Pinpoint the cell where the given text exists, returning its (X, Y) midpoint coordinate. 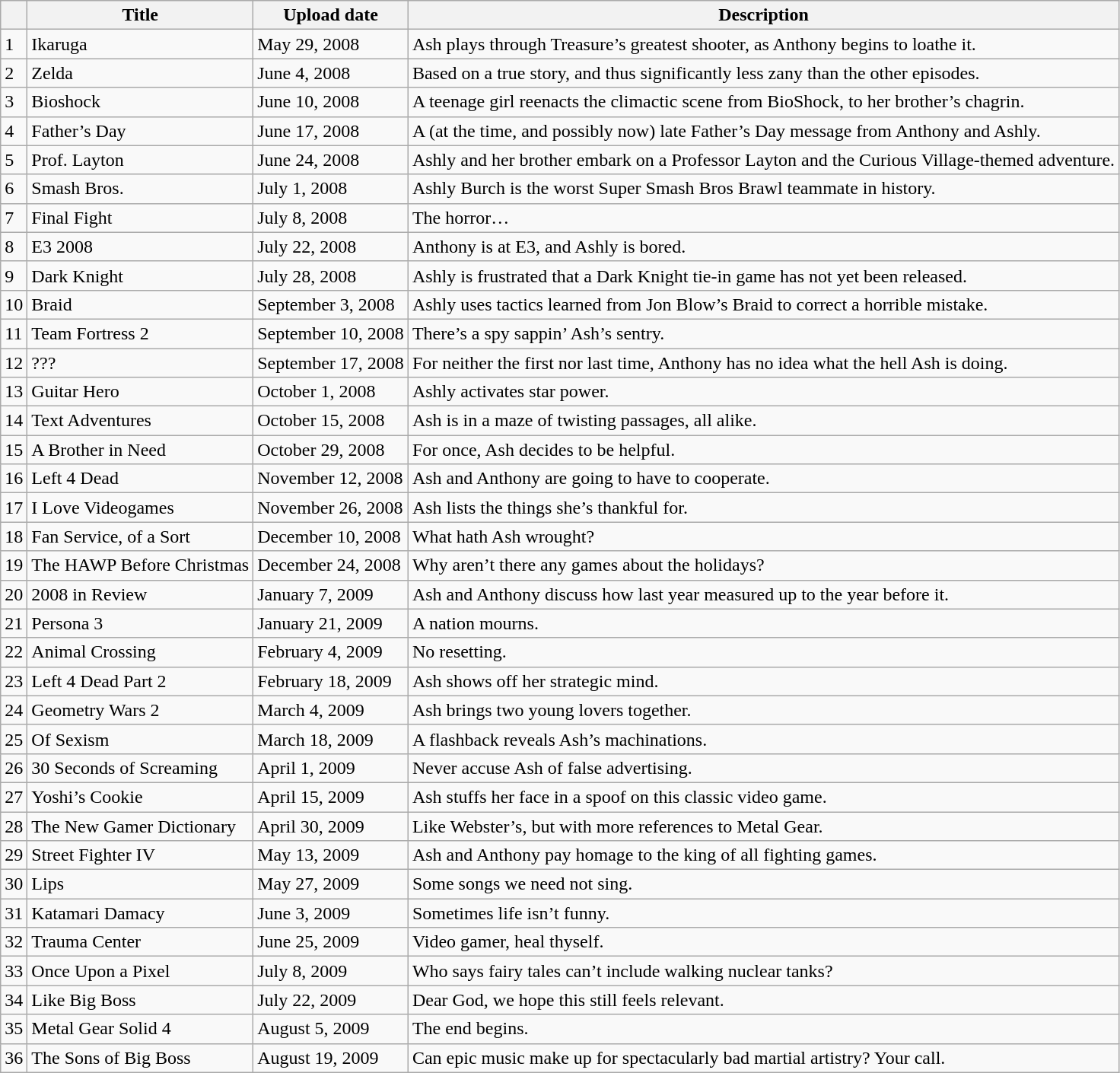
6 (14, 189)
Ikaruga (140, 44)
Prof. Layton (140, 160)
January 21, 2009 (331, 623)
Sometimes life isn’t funny. (763, 913)
Final Fight (140, 218)
Who says fairy tales can’t include walking nuclear tanks? (763, 971)
Ashly is frustrated that a Dark Knight tie-in game has not yet been released. (763, 275)
34 (14, 1000)
June 17, 2008 (331, 131)
24 (14, 710)
35 (14, 1029)
November 12, 2008 (331, 479)
1 (14, 44)
20 (14, 594)
Upload date (331, 15)
Animal Crossing (140, 652)
Description (763, 15)
A nation mourns. (763, 623)
There’s a spy sappin’ Ash’s sentry. (763, 333)
Ash and Anthony pay homage to the king of all fighting games. (763, 855)
14 (14, 421)
31 (14, 913)
Can epic music make up for spectacularly bad martial artistry? Your call. (763, 1058)
July 22, 2008 (331, 247)
October 15, 2008 (331, 421)
9 (14, 275)
Ash plays through Treasure’s greatest shooter, as Anthony begins to loathe it. (763, 44)
July 8, 2009 (331, 971)
27 (14, 797)
Ashly Burch is the worst Super Smash Bros Brawl teammate in history. (763, 189)
Geometry Wars 2 (140, 710)
Ashly and her brother embark on a Professor Layton and the Curious Village-themed adventure. (763, 160)
June 24, 2008 (331, 160)
Why aren’t there any games about the holidays? (763, 565)
The Sons of Big Boss (140, 1058)
7 (14, 218)
December 24, 2008 (331, 565)
18 (14, 536)
Metal Gear Solid 4 (140, 1029)
19 (14, 565)
The HAWP Before Christmas (140, 565)
15 (14, 450)
Ashly uses tactics learned from Jon Blow’s Braid to correct a horrible mistake. (763, 304)
August 5, 2009 (331, 1029)
Dear God, we hope this still feels relevant. (763, 1000)
4 (14, 131)
36 (14, 1058)
June 25, 2009 (331, 942)
29 (14, 855)
January 7, 2009 (331, 594)
The New Gamer Dictionary (140, 826)
Left 4 Dead (140, 479)
The end begins. (763, 1029)
28 (14, 826)
Once Upon a Pixel (140, 971)
Ash shows off her strategic mind. (763, 681)
February 18, 2009 (331, 681)
10 (14, 304)
Team Fortress 2 (140, 333)
33 (14, 971)
April 1, 2009 (331, 768)
16 (14, 479)
September 3, 2008 (331, 304)
Of Sexism (140, 739)
November 26, 2008 (331, 508)
May 29, 2008 (331, 44)
22 (14, 652)
Fan Service, of a Sort (140, 536)
26 (14, 768)
October 29, 2008 (331, 450)
A (at the time, and possibly now) late Father’s Day message from Anthony and Ashly. (763, 131)
I Love Videogames (140, 508)
April 15, 2009 (331, 797)
11 (14, 333)
July 8, 2008 (331, 218)
Never accuse Ash of false advertising. (763, 768)
Text Adventures (140, 421)
December 10, 2008 (331, 536)
September 17, 2008 (331, 363)
Lips (140, 884)
A teenage girl reenacts the climactic scene from BioShock, to her brother’s chagrin. (763, 102)
Video gamer, heal thyself. (763, 942)
Bioshock (140, 102)
30 Seconds of Screaming (140, 768)
Title (140, 15)
E3 2008 (140, 247)
Yoshi’s Cookie (140, 797)
Father’s Day (140, 131)
The horror… (763, 218)
August 19, 2009 (331, 1058)
Trauma Center (140, 942)
July 22, 2009 (331, 1000)
July 1, 2008 (331, 189)
13 (14, 392)
June 10, 2008 (331, 102)
March 4, 2009 (331, 710)
2 (14, 73)
Persona 3 (140, 623)
Katamari Damacy (140, 913)
Ash lists the things she’s thankful for. (763, 508)
June 4, 2008 (331, 73)
For neither the first nor last time, Anthony has no idea what the hell Ash is doing. (763, 363)
Street Fighter IV (140, 855)
Ashly activates star power. (763, 392)
12 (14, 363)
Ash and Anthony are going to have to cooperate. (763, 479)
Zelda (140, 73)
??? (140, 363)
30 (14, 884)
8 (14, 247)
May 27, 2009 (331, 884)
Smash Bros. (140, 189)
3 (14, 102)
June 3, 2009 (331, 913)
21 (14, 623)
April 30, 2009 (331, 826)
March 18, 2009 (331, 739)
25 (14, 739)
For once, Ash decides to be helpful. (763, 450)
2008 in Review (140, 594)
32 (14, 942)
October 1, 2008 (331, 392)
Dark Knight (140, 275)
Ash is in a maze of twisting passages, all alike. (763, 421)
September 10, 2008 (331, 333)
Braid (140, 304)
Left 4 Dead Part 2 (140, 681)
Ash and Anthony discuss how last year measured up to the year before it. (763, 594)
Based on a true story, and thus significantly less zany than the other episodes. (763, 73)
Anthony is at E3, and Ashly is bored. (763, 247)
What hath Ash wrought? (763, 536)
February 4, 2009 (331, 652)
July 28, 2008 (331, 275)
Some songs we need not sing. (763, 884)
Guitar Hero (140, 392)
May 13, 2009 (331, 855)
Like Big Boss (140, 1000)
No resetting. (763, 652)
23 (14, 681)
A flashback reveals Ash’s machinations. (763, 739)
5 (14, 160)
17 (14, 508)
A Brother in Need (140, 450)
Like Webster’s, but with more references to Metal Gear. (763, 826)
Ash stuffs her face in a spoof on this classic video game. (763, 797)
Ash brings two young lovers together. (763, 710)
